Extract the [X, Y] coordinate from the center of the cell holding the provided text.  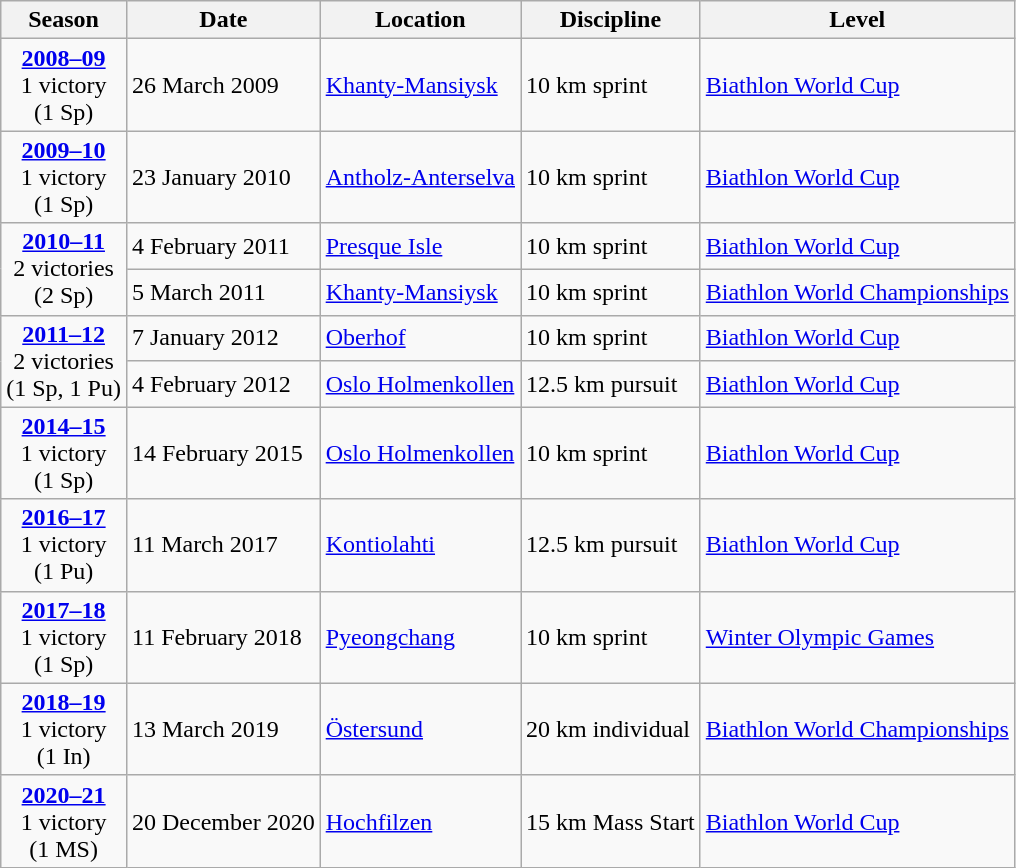
2017–18 1 victory (1 Sp) [64, 637]
13 March 2019 [223, 729]
2011–12 2 victories (1 Sp, 1 Pu) [64, 361]
Level [857, 20]
15 km Mass Start [610, 821]
Location [420, 20]
2010–11 2 victories (2 Sp) [64, 269]
7 January 2012 [223, 338]
20 km individual [610, 729]
4 February 2011 [223, 246]
2008–09 1 victory (1 Sp) [64, 85]
2009–10 1 victory (1 Sp) [64, 177]
Hochfilzen [420, 821]
Discipline [610, 20]
23 January 2010 [223, 177]
26 March 2009 [223, 85]
5 March 2011 [223, 292]
11 February 2018 [223, 637]
2020–21 1 victory (1 MS) [64, 821]
2014–15 1 victory (1 Sp) [64, 453]
20 December 2020 [223, 821]
Season [64, 20]
14 February 2015 [223, 453]
2016–17 1 victory (1 Pu) [64, 545]
2018–19 1 victory (1 In) [64, 729]
Antholz-Anterselva [420, 177]
Presque Isle [420, 246]
Date [223, 20]
Pyeongchang [420, 637]
Oberhof [420, 338]
Kontiolahti [420, 545]
Östersund [420, 729]
Winter Olympic Games [857, 637]
4 February 2012 [223, 384]
11 March 2017 [223, 545]
